Locate the cell with the specified text and output its [X, Y] center coordinate. 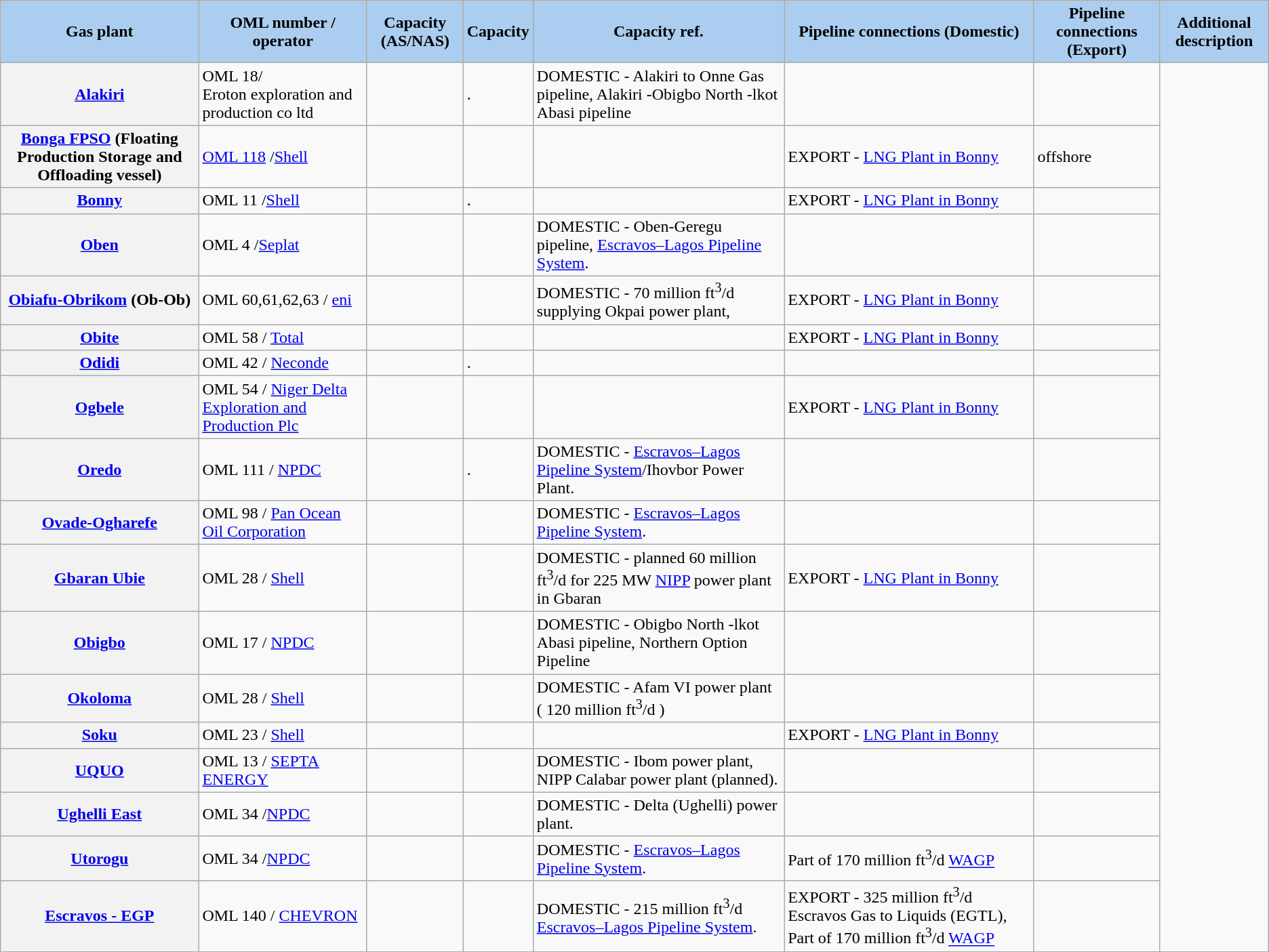
OML 4 /Seplat [283, 245]
Obigbo [100, 642]
Okoloma [100, 699]
Bonny [100, 201]
Pipeline connections (Export) [1097, 32]
Capacity [498, 32]
OML 58 / Total [283, 337]
Alakiri [100, 94]
DOMESTIC - planned 60 million ft3/d for 225 MW NIPP power plant in Gbaran [658, 579]
OML 111 / NPDC [283, 470]
Ogbele [100, 407]
Capacity (AS/NAS) [415, 32]
Oredo [100, 470]
OML 11 /Shell [283, 201]
Gas plant [100, 32]
DOMESTIC - Delta (Ughelli) power plant. [658, 814]
Part of 170 million ft3/d WAGP [909, 858]
Soku [100, 735]
DOMESTIC - Ibom power plant, NIPP Calabar power plant (planned). [658, 770]
OML 13 / SEPTA ENERGY [283, 770]
OML 17 / NPDC [283, 642]
OML 18/Eroton exploration and production co ltd [283, 94]
Utorogu [100, 858]
Escravos - EGP [100, 916]
DOMESTIC - 215 million ft3/d Escravos–Lagos Pipeline System. [658, 916]
Bonga FPSO (Floating Production Storage and Offloading vessel) [100, 157]
DOMESTIC - Alakiri to Onne Gas pipeline, Alakiri -Obigbo North -lkot Abasi pipeline [658, 94]
Ovade-Ogharefe [100, 523]
Ughelli East [100, 814]
DOMESTIC - Obigbo North -lkot Abasi pipeline, Northern Option Pipeline [658, 642]
Obite [100, 337]
DOMESTIC - 70 million ft3/d supplying Okpai power plant, [658, 300]
OML 54 / Niger Delta Exploration and Production Plc [283, 407]
Odidi [100, 363]
EXPORT - 325 million ft3/d Escravos Gas to Liquids (EGTL), Part of 170 million ft3/d WAGP [909, 916]
offshore [1097, 157]
Oben [100, 245]
Pipeline connections (Domestic) [909, 32]
DOMESTIC - Escravos–Lagos Pipeline System/Ihovbor Power Plant. [658, 470]
OML 60,61,62,63 / eni [283, 300]
OML 98 / Pan Ocean Oil Corporation [283, 523]
Capacity ref. [658, 32]
OML 140 / CHEVRON [283, 916]
OML 23 / Shell [283, 735]
OML number / operator [283, 32]
DOMESTIC - Oben-Geregu pipeline, Escravos–Lagos Pipeline System. [658, 245]
UQUO [100, 770]
Obiafu-Obrikom (Ob-Ob) [100, 300]
Gbaran Ubie [100, 579]
Additional description [1214, 32]
OML 118 /Shell [283, 157]
OML 42 / Neconde [283, 363]
DOMESTIC - Afam VI power plant ( 120 million ft3/d ) [658, 699]
